Return the (X, Y) coordinate for the center point of the cell that contains the specified text.  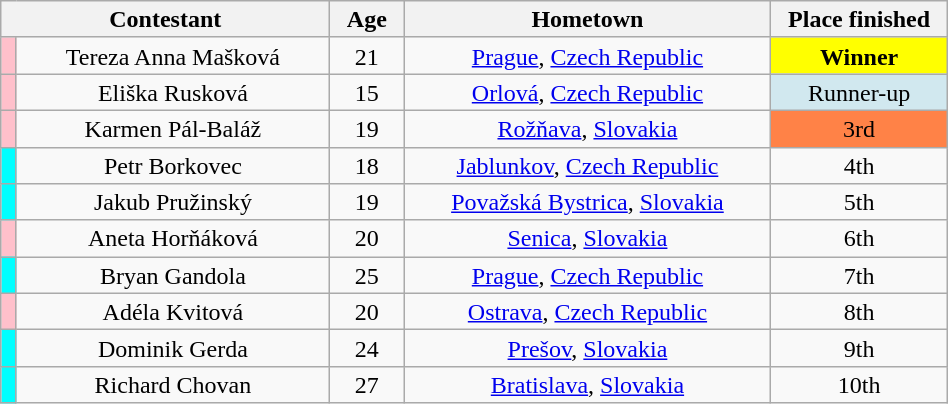
10th (859, 384)
7th (859, 276)
Prešov, Slovakia (588, 348)
Age (367, 20)
Runner-up (859, 92)
Bratislava, Slovakia (588, 384)
4th (859, 166)
25 (367, 276)
Dominik Gerda (173, 348)
Eliška Rusková (173, 92)
Hometown (588, 20)
18 (367, 166)
9th (859, 348)
Petr Borkovec (173, 166)
21 (367, 56)
Bryan Gandola (173, 276)
Rožňava, Slovakia (588, 128)
Považská Bystrica, Slovakia (588, 202)
Contestant (166, 20)
Orlová, Czech Republic (588, 92)
3rd (859, 128)
Ostrava, Czech Republic (588, 312)
6th (859, 238)
15 (367, 92)
Adéla Kvitová (173, 312)
Tereza Anna Mašková (173, 56)
Jablunkov, Czech Republic (588, 166)
Winner (859, 56)
Jakub Pružinský (173, 202)
Senica, Slovakia (588, 238)
Aneta Horňáková (173, 238)
24 (367, 348)
Richard Chovan (173, 384)
5th (859, 202)
Karmen Pál-Baláž (173, 128)
Place finished (859, 20)
27 (367, 384)
8th (859, 312)
